Find where the given text appears and provide that cell's center as (x, y) coordinate. 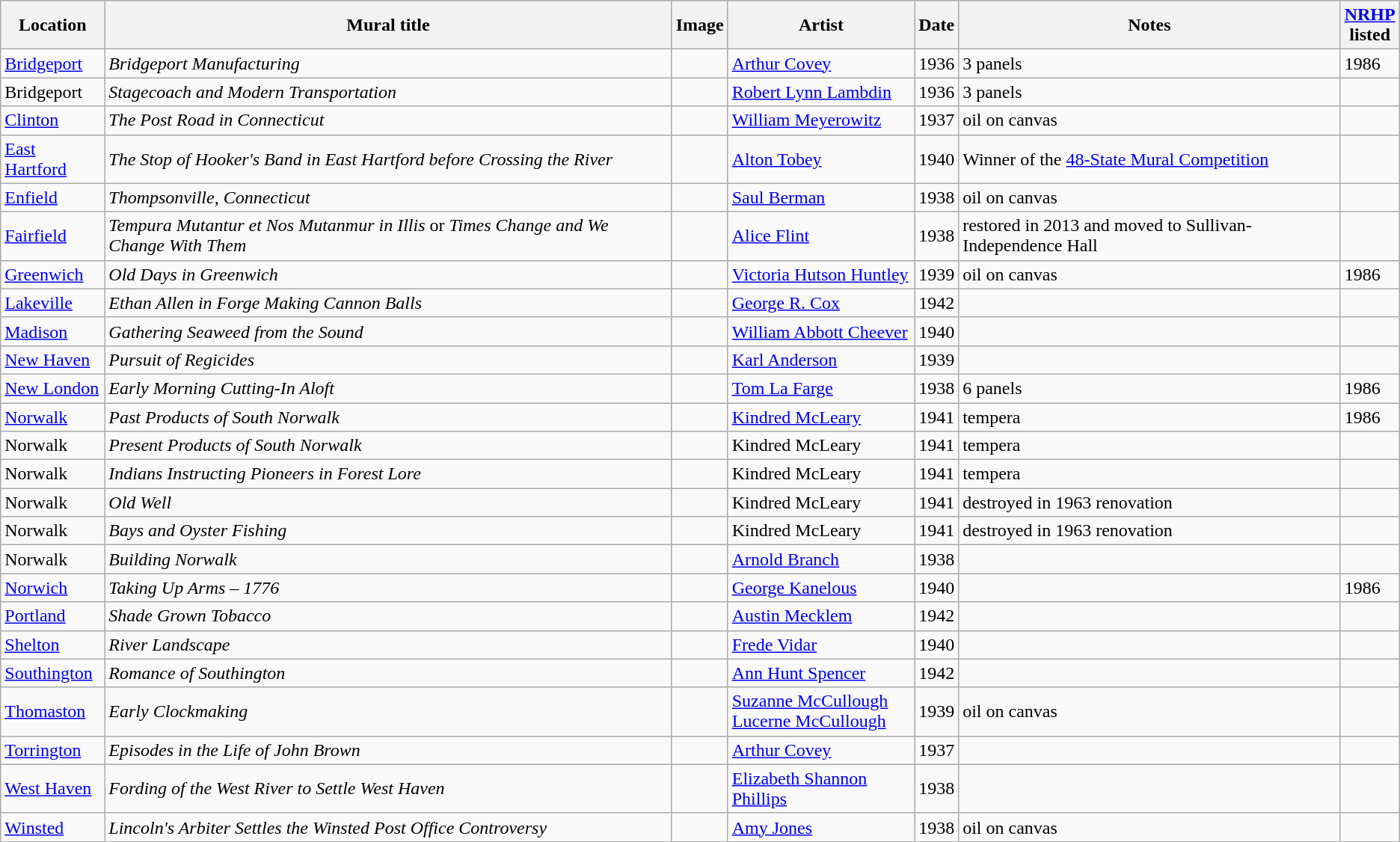
Winsted (52, 827)
George Kanelous (821, 588)
Pursuit of Regicides (388, 360)
Early Morning Cutting-In Aloft (388, 388)
Alton Tobey (821, 159)
Tempura Mutantur et Nos Mutanmur in Illis or Times Change and We Change With Them (388, 236)
Amy Jones (821, 827)
Bridgeport Manufacturing (388, 64)
Bays and Oyster Fishing (388, 531)
Early Clockmaking (388, 712)
Thompsonville, Connecticut (388, 197)
Robert Lynn Lambdin (821, 92)
Mural title (388, 25)
Present Products of South Norwalk (388, 446)
Tom La Farge (821, 388)
Stagecoach and Modern Transportation (388, 92)
Date (936, 25)
Winner of the 48-State Mural Competition (1150, 159)
Southington (52, 673)
River Landscape (388, 645)
Shelton (52, 645)
Building Norwalk (388, 559)
Frede Vidar (821, 645)
Madison (52, 331)
Karl Anderson (821, 360)
Arnold Branch (821, 559)
Fairfield (52, 236)
The Post Road in Connecticut (388, 120)
Saul Berman (821, 197)
New Haven (52, 360)
Elizabeth Shannon Phillips (821, 788)
restored in 2013 and moved to Sullivan-Independence Hall (1150, 236)
Image (700, 25)
Notes (1150, 25)
Suzanne McCullough Lucerne McCullough (821, 712)
Episodes in the Life of John Brown (388, 750)
Location (52, 25)
6 panels (1150, 388)
William Abbott Cheever (821, 331)
Clinton (52, 120)
Past Products of South Norwalk (388, 417)
Ann Hunt Spencer (821, 673)
Norwich (52, 588)
West Haven (52, 788)
Romance of Southington (388, 673)
Shade Grown Tobacco (388, 616)
Indians Instructing Pioneers in Forest Lore (388, 474)
Artist (821, 25)
Lincoln's Arbiter Settles the Winsted Post Office Controversy (388, 827)
East Hartford (52, 159)
Torrington (52, 750)
Gathering Seaweed from the Sound (388, 331)
NRHPlisted (1370, 25)
Portland (52, 616)
Old Well (388, 503)
Victoria Hutson Huntley (821, 274)
Greenwich (52, 274)
The Stop of Hooker's Band in East Hartford before Crossing the River (388, 159)
Thomaston (52, 712)
Enfield (52, 197)
Old Days in Greenwich (388, 274)
William Meyerowitz (821, 120)
Austin Mecklem (821, 616)
Alice Flint (821, 236)
New London (52, 388)
Lakeville (52, 303)
Fording of the West River to Settle West Haven (388, 788)
Ethan Allen in Forge Making Cannon Balls (388, 303)
Taking Up Arms – 1776 (388, 588)
George R. Cox (821, 303)
